Determine the [x, y] coordinate at the center of the cell enclosing the given text.  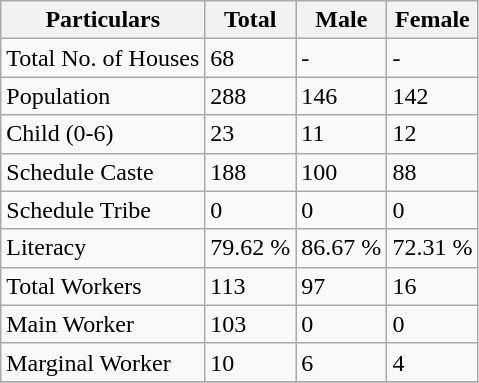
68 [250, 58]
Total [250, 20]
188 [250, 172]
11 [342, 134]
100 [342, 172]
Population [103, 96]
12 [432, 134]
113 [250, 286]
6 [342, 362]
97 [342, 286]
Marginal Worker [103, 362]
10 [250, 362]
16 [432, 286]
79.62 % [250, 248]
72.31 % [432, 248]
142 [432, 96]
103 [250, 324]
Total Workers [103, 286]
Total No. of Houses [103, 58]
146 [342, 96]
Male [342, 20]
Particulars [103, 20]
88 [432, 172]
86.67 % [342, 248]
Child (0-6) [103, 134]
Female [432, 20]
Schedule Tribe [103, 210]
Schedule Caste [103, 172]
Literacy [103, 248]
4 [432, 362]
288 [250, 96]
23 [250, 134]
Main Worker [103, 324]
